From the cell containing the given text, extract its center point as (x, y) coordinate. 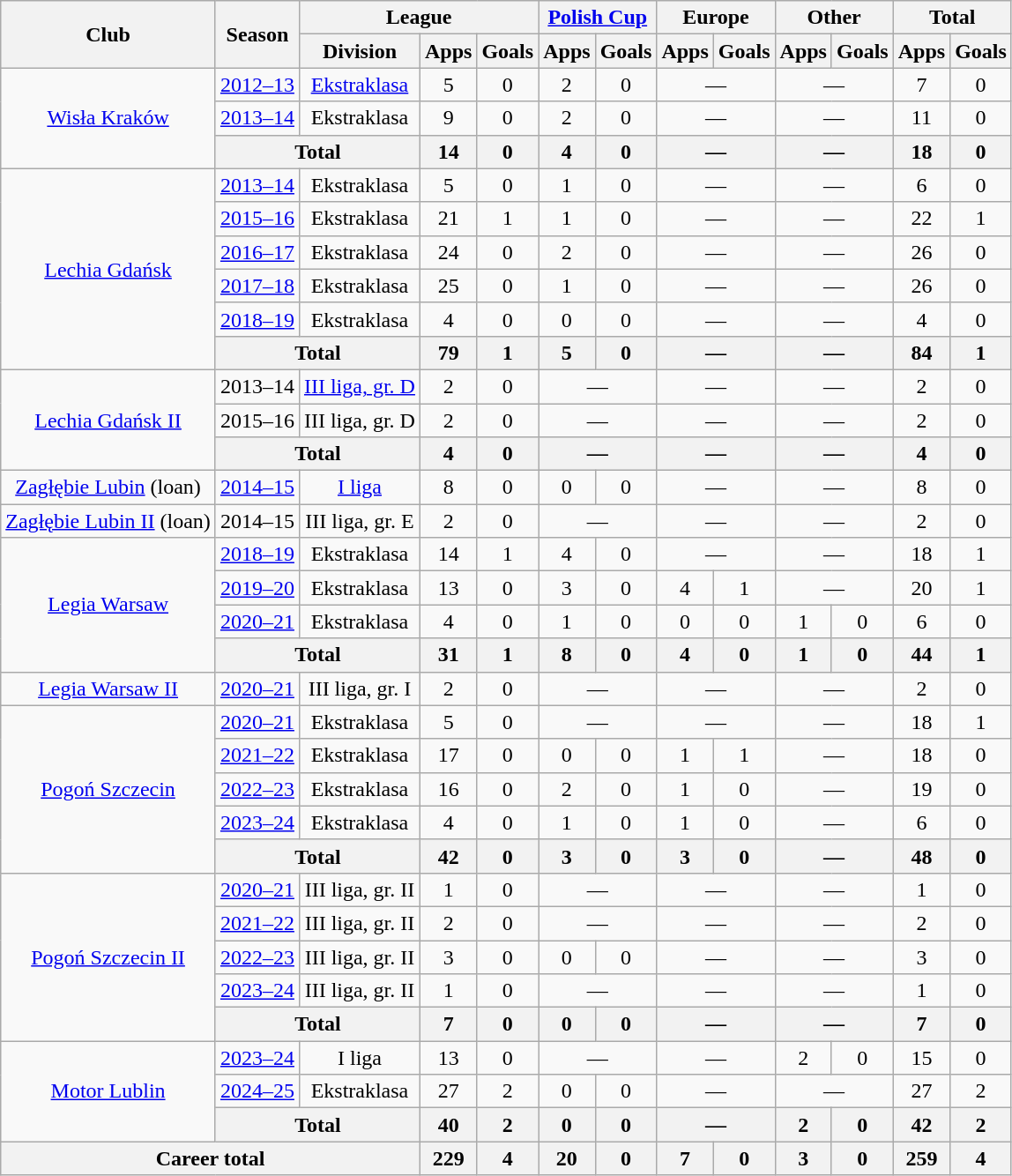
40 (448, 1125)
16 (448, 789)
III liga, gr. I (360, 688)
25 (448, 286)
2017–18 (257, 286)
Pogoń Szczecin II (108, 956)
Season (257, 34)
Europe (716, 18)
Lechia Gdańsk II (108, 420)
Legia Warsaw II (108, 688)
21 (448, 219)
44 (921, 655)
17 (448, 755)
2012–13 (257, 85)
2019–20 (257, 588)
III liga, gr. E (360, 521)
22 (921, 219)
Career total (211, 1158)
Zagłębie Lubin II (loan) (108, 521)
11 (921, 118)
Club (108, 34)
259 (921, 1158)
Division (360, 51)
Zagłębie Lubin (loan) (108, 488)
Polish Cup (598, 18)
Other (834, 18)
31 (448, 655)
Motor Lublin (108, 1091)
9 (448, 118)
Lechia Gdańsk (108, 269)
Legia Warsaw (108, 605)
84 (921, 353)
24 (448, 252)
19 (921, 789)
2016–17 (257, 252)
15 (921, 1058)
League (418, 18)
Pogoń Szczecin (108, 789)
79 (448, 353)
229 (448, 1158)
Wisła Kraków (108, 118)
48 (921, 856)
2024–25 (257, 1091)
